For the text-containing cell, return its midpoint in (X, Y) coordinate format. 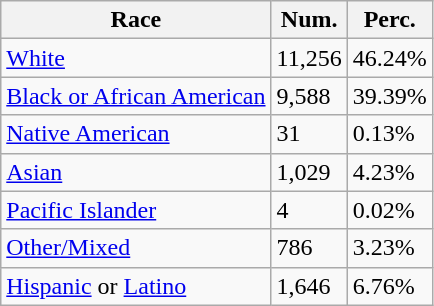
1,029 (309, 172)
46.24% (390, 58)
Asian (136, 172)
Black or African American (136, 96)
4.23% (390, 172)
6.76% (390, 286)
786 (309, 248)
Race (136, 20)
Native American (136, 134)
39.39% (390, 96)
White (136, 58)
9,588 (309, 96)
1,646 (309, 286)
Other/Mixed (136, 248)
3.23% (390, 248)
0.13% (390, 134)
4 (309, 210)
Perc. (390, 20)
Num. (309, 20)
31 (309, 134)
11,256 (309, 58)
Pacific Islander (136, 210)
Hispanic or Latino (136, 286)
0.02% (390, 210)
